Provide the [X, Y] coordinate of the cell's center where the given text is located.  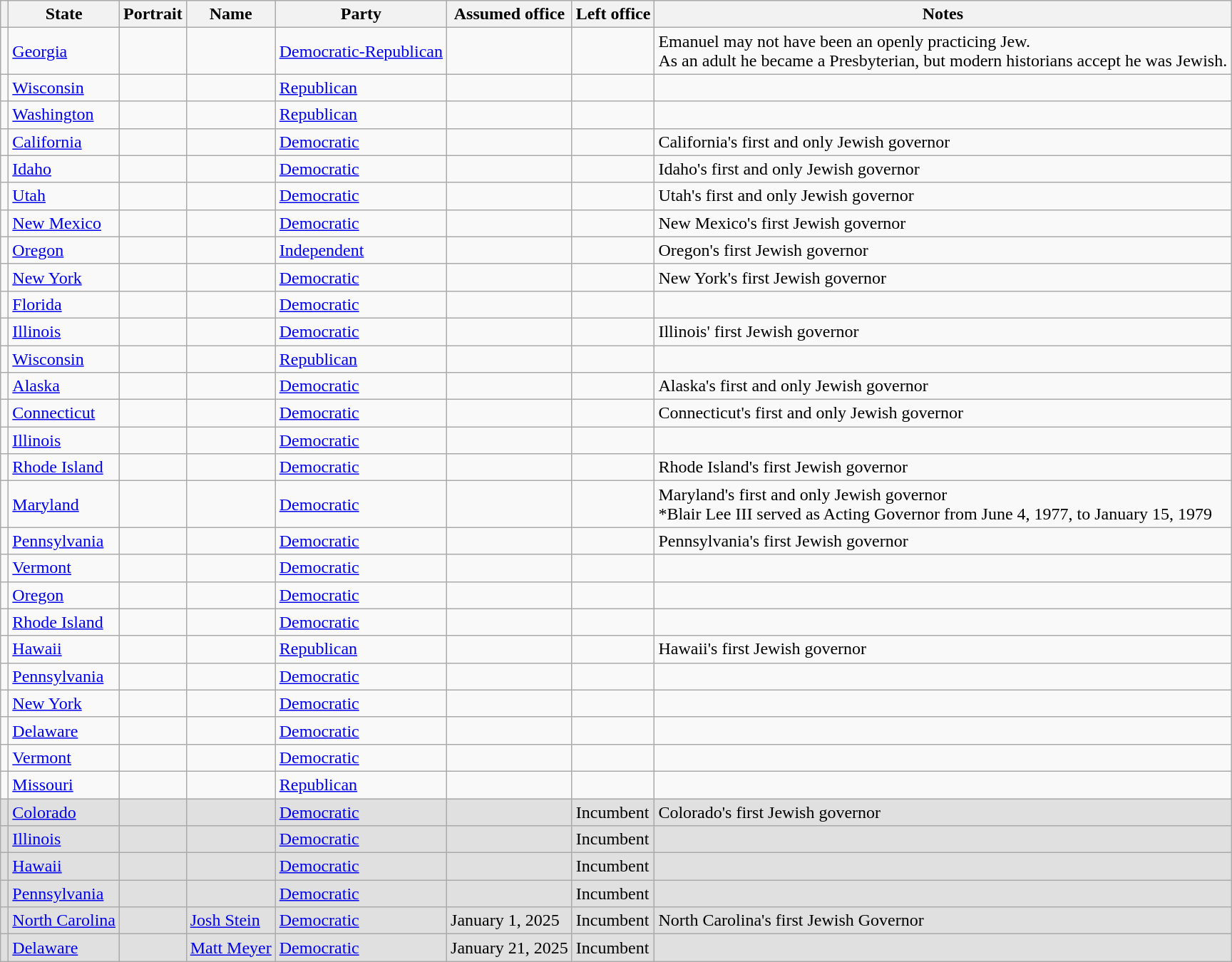
Oregon's first Jewish governor [943, 250]
Name [231, 14]
Democratic-Republican [361, 51]
California [64, 142]
Left office [613, 14]
Connecticut [64, 413]
Matt Meyer [231, 948]
Georgia [64, 51]
Assumed office [510, 14]
Rhode Island's first Jewish governor [943, 467]
January 21, 2025 [510, 948]
Missouri [64, 785]
Illinois' first Jewish governor [943, 331]
Hawaii's first Jewish governor [943, 649]
New York's first Jewish governor [943, 277]
Connecticut's first and only Jewish governor [943, 413]
Notes [943, 14]
North Carolina [64, 921]
Pennsylvania's first Jewish governor [943, 541]
North Carolina's first Jewish Governor [943, 921]
California's first and only Jewish governor [943, 142]
Florida [64, 304]
Party [361, 14]
Alaska [64, 386]
Colorado [64, 812]
Independent [361, 250]
Josh Stein [231, 921]
Washington [64, 115]
Utah [64, 196]
Idaho's first and only Jewish governor [943, 169]
Alaska's first and only Jewish governor [943, 386]
Colorado's first Jewish governor [943, 812]
New Mexico [64, 223]
Utah's first and only Jewish governor [943, 196]
January 1, 2025 [510, 921]
Idaho [64, 169]
Portrait [153, 14]
Maryland [64, 505]
State [64, 14]
New Mexico's first Jewish governor [943, 223]
Maryland's first and only Jewish governor*Blair Lee III served as Acting Governor from June 4, 1977, to January 15, 1979 [943, 505]
Emanuel may not have been an openly practicing Jew.As an adult he became a Presbyterian, but modern historians accept he was Jewish. [943, 51]
